Return [x, y] of the center of cell containing provided text 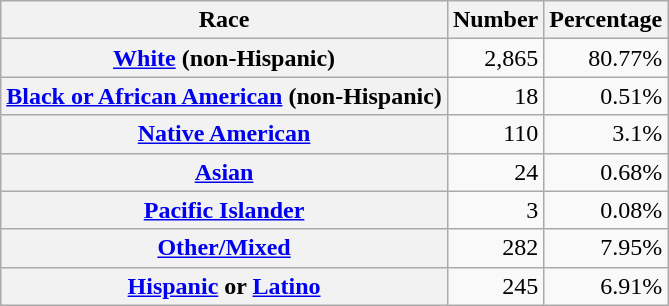
Pacific Islander [224, 210]
White (non-Hispanic) [224, 58]
Native American [224, 134]
80.77% [606, 58]
Percentage [606, 20]
110 [495, 134]
7.95% [606, 248]
3 [495, 210]
Race [224, 20]
0.08% [606, 210]
24 [495, 172]
282 [495, 248]
Asian [224, 172]
2,865 [495, 58]
Number [495, 20]
0.68% [606, 172]
Hispanic or Latino [224, 286]
245 [495, 286]
18 [495, 96]
0.51% [606, 96]
Other/Mixed [224, 248]
6.91% [606, 286]
3.1% [606, 134]
Black or African American (non-Hispanic) [224, 96]
